For the text-containing cell, return its midpoint in (X, Y) coordinate format. 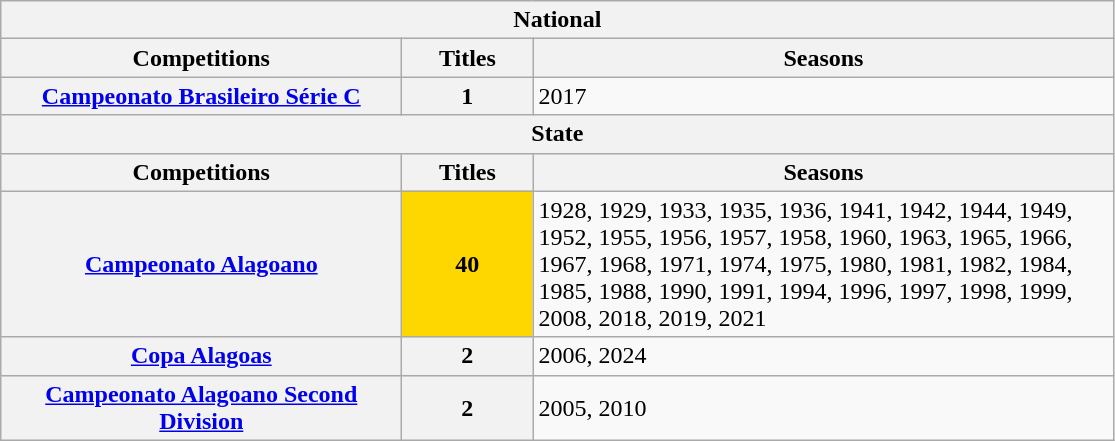
Campeonato Alagoano (202, 264)
2005, 2010 (824, 408)
Copa Alagoas (202, 356)
National (558, 20)
State (558, 134)
40 (468, 264)
Campeonato Brasileiro Série C (202, 96)
Campeonato Alagoano Second Division (202, 408)
2017 (824, 96)
1 (468, 96)
2006, 2024 (824, 356)
